Capture the cell that displays the provided text and extract its [x, y] central coordinate. 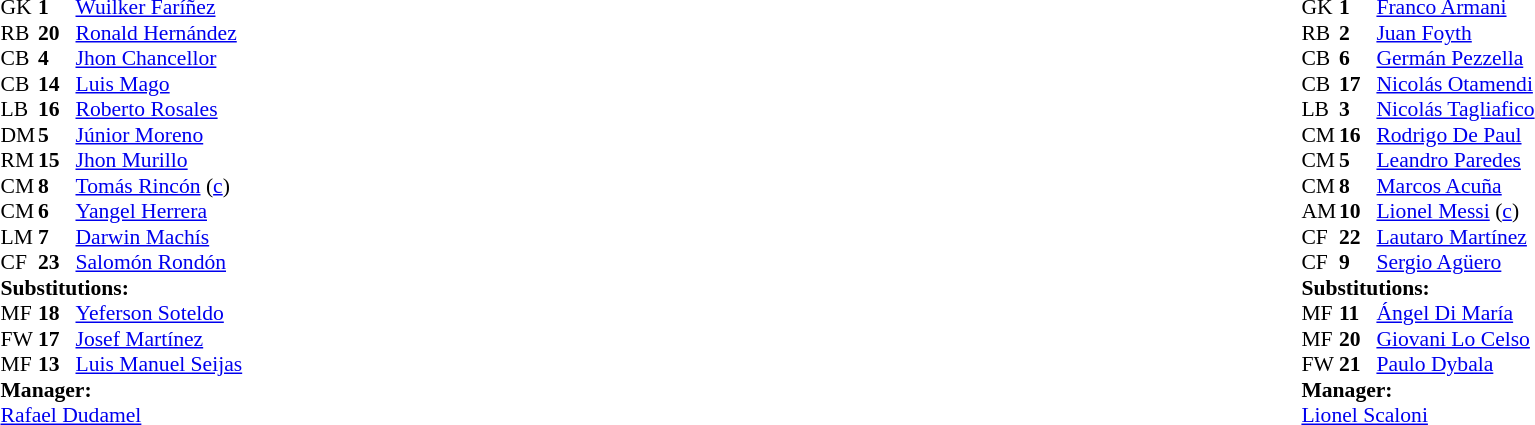
Salomón Rondón [160, 263]
AM [1320, 211]
13 [57, 365]
18 [57, 313]
Darwin Machís [160, 237]
Roberto Rosales [160, 109]
Júnior Moreno [160, 135]
RM [19, 161]
Marcos Acuña [1455, 186]
Lionel Messi (c) [1455, 211]
10 [1358, 211]
Jhon Chancellor [160, 59]
Rodrigo De Paul [1455, 135]
22 [1358, 237]
23 [57, 263]
7 [57, 237]
Ronald Hernández [160, 33]
9 [1358, 263]
Germán Pezzella [1455, 59]
Ángel Di María [1455, 313]
Luis Mago [160, 84]
Yangel Herrera [160, 211]
Tomás Rincón (c) [160, 186]
15 [57, 161]
Luis Manuel Seijas [160, 365]
Paulo Dybala [1455, 365]
Giovani Lo Celso [1455, 339]
DM [19, 135]
Yeferson Soteldo [160, 313]
Josef Martínez [160, 339]
4 [57, 59]
11 [1358, 313]
Juan Foyth [1455, 33]
Lautaro Martínez [1455, 237]
3 [1358, 109]
Nicolás Otamendi [1455, 84]
Sergio Agüero [1455, 263]
Jhon Murillo [160, 161]
2 [1358, 33]
Nicolás Tagliafico [1455, 109]
LM [19, 237]
Leandro Paredes [1455, 161]
21 [1358, 365]
14 [57, 84]
